Find where the given text appears and provide that cell's center as [X, Y] coordinate. 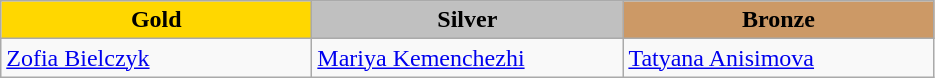
Bronze [778, 20]
Gold [156, 20]
Mariya Kemenchezhi [468, 58]
Zofia Bielczyk [156, 58]
Tatyana Anisimova [778, 58]
Silver [468, 20]
